Capture the cell that displays the provided text and extract its [X, Y] central coordinate. 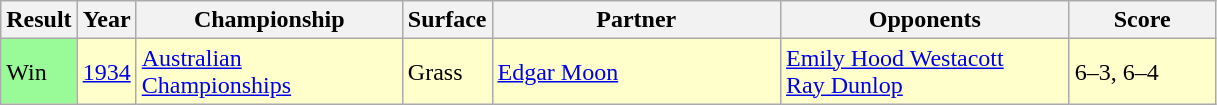
Edgar Moon [636, 72]
Result [39, 20]
Partner [636, 20]
1934 [106, 72]
Win [39, 72]
Score [1142, 20]
Australian Championships [269, 72]
Emily Hood Westacott Ray Dunlop [926, 72]
Grass [447, 72]
Year [106, 20]
6–3, 6–4 [1142, 72]
Championship [269, 20]
Opponents [926, 20]
Surface [447, 20]
